Capture the cell that displays the provided text and extract its [x, y] central coordinate. 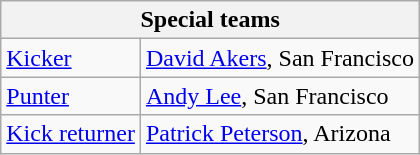
David Akers, San Francisco [280, 58]
Punter [71, 96]
Kicker [71, 58]
Kick returner [71, 134]
Patrick Peterson, Arizona [280, 134]
Andy Lee, San Francisco [280, 96]
Special teams [210, 20]
